Determine the [X, Y] coordinate at the center of the cell enclosing the given text.  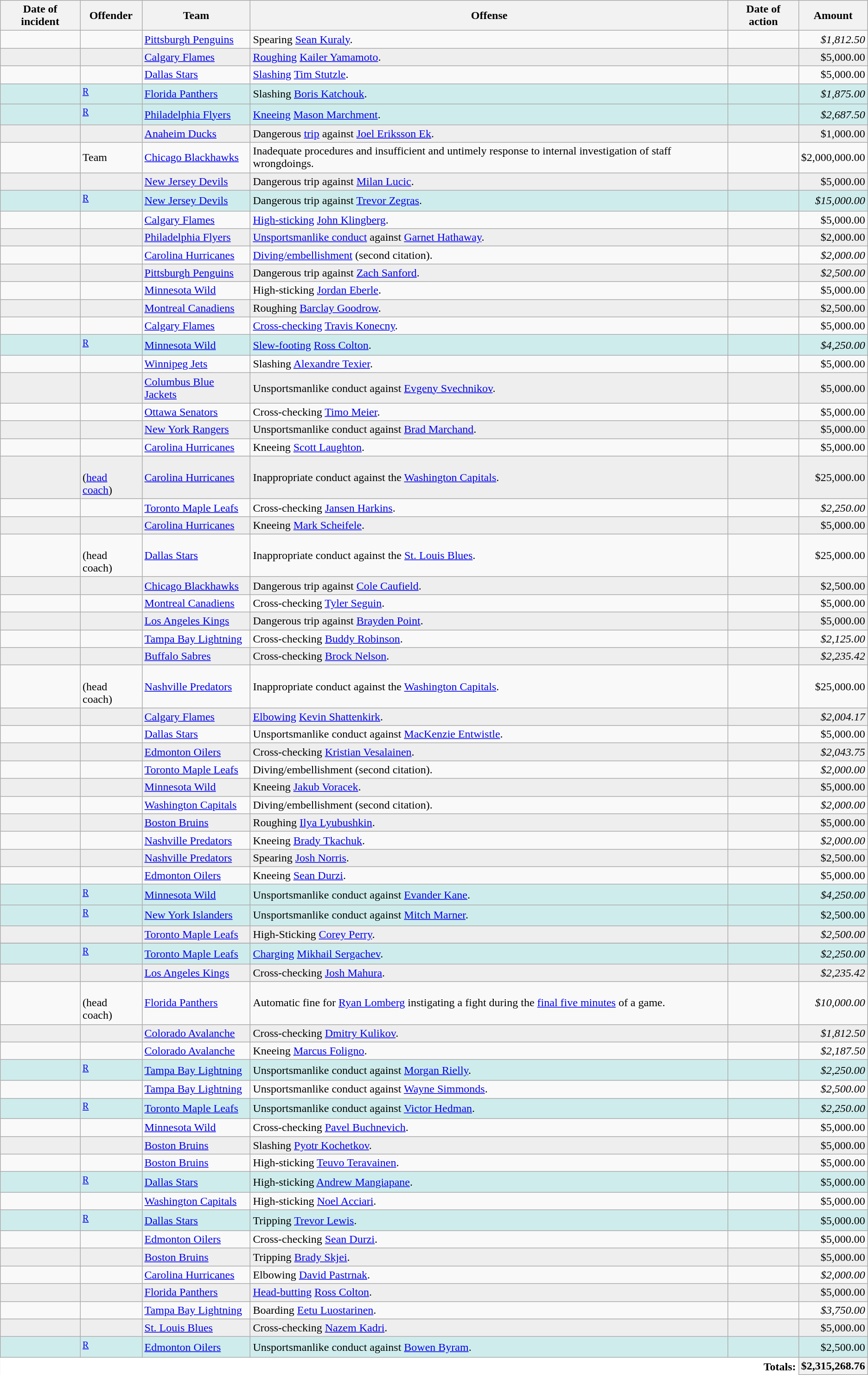
Cross-checking Jansen Harkins. [489, 508]
Elbowing David Pastrnak. [489, 1275]
Slashing Boris Katchouk. [489, 94]
Anaheim Ducks [196, 134]
Buffalo Sabres [196, 656]
$2,125.00 [833, 639]
Roughing Kailer Yamamoto. [489, 57]
Cross-checking Travis Konecny. [489, 326]
Spearing Sean Kuraly. [489, 39]
Kneeing Scott Laughton. [489, 447]
Unsportsmanlike conduct against Garnet Hathaway. [489, 238]
Kneeing Sean Durzi. [489, 875]
Cross-checking Tyler Seguin. [489, 603]
$2,043.75 [833, 752]
$3,750.00 [833, 1310]
$2,187.50 [833, 1051]
Tripping Brady Skjei. [489, 1257]
Kneeing Brady Tkachuk. [489, 840]
Unsportsmanlike conduct against Brad Marchand. [489, 430]
Unsportsmanlike conduct against Mitch Marner. [489, 916]
High-sticking Teuvo Teravainen. [489, 1163]
$2,315,268.76 [833, 1366]
Cross-checking Buddy Robinson. [489, 639]
Dangerous trip against Zach Sanford. [489, 273]
Amount [833, 16]
Inadequate procedures and insufficient and untimely response to internal investigation of staff wrongdoings. [489, 158]
Slashing Tim Stutzle. [489, 75]
Unsportsmanlike conduct against MacKenzie Entwistle. [489, 734]
$1,875.00 [833, 94]
High-sticking Noel Acciari. [489, 1201]
Elbowing Kevin Shattenkirk. [489, 717]
Cross-checking Dmitry Kulikov. [489, 1033]
Dangerous trip against Brayden Point. [489, 621]
Kneeing Jakub Voracek. [489, 787]
Kneeing Marcus Foligno. [489, 1051]
Totals: [400, 1366]
Roughing Barclay Goodrow. [489, 308]
Slashing Alexandre Texier. [489, 364]
Columbus Blue Jackets [196, 388]
$10,000.00 [833, 1003]
Unsportsmanlike conduct against Morgan Rielly. [489, 1070]
Unsportsmanlike conduct against Bowen Byram. [489, 1347]
Slashing Pyotr Kochetkov. [489, 1145]
Winnipeg Jets [196, 364]
Cross-checking Josh Mahura. [489, 973]
Ottawa Senators [196, 412]
$15,000.00 [833, 200]
$1,000.00 [833, 134]
Cross-checking Timo Meier. [489, 412]
High-sticking John Klingberg. [489, 220]
Date of incident [40, 16]
Head-butting Ross Colton. [489, 1292]
Roughing Ilya Lyubushkin. [489, 822]
Automatic fine for Ryan Lomberg instigating a fight during the final five minutes of a game. [489, 1003]
Unsportsmanlike conduct against Victor Hedman. [489, 1109]
Cross-checking Kristian Vesalainen. [489, 752]
Unsportsmanlike conduct against Wayne Simmonds. [489, 1089]
Charging Mikhail Sergachev. [489, 954]
$2,687.50 [833, 115]
Slew-footing Ross Colton. [489, 345]
Unsportsmanlike conduct against Evander Kane. [489, 894]
New York Rangers [196, 430]
Kneeing Mason Marchment. [489, 115]
Tripping Trevor Lewis. [489, 1220]
Offense [489, 16]
Date of action [763, 16]
High-sticking Jordan Eberle. [489, 290]
St. Louis Blues [196, 1328]
High-sticking Andrew Mangiapane. [489, 1182]
High-Sticking Corey Perry. [489, 935]
Offender [111, 16]
$2,004.17 [833, 717]
Inappropriate conduct against the St. Louis Blues. [489, 555]
Dangerous trip against Joel Eriksson Ek. [489, 134]
Spearing Josh Norris. [489, 858]
Boarding Eetu Luostarinen. [489, 1310]
Cross-checking Brock Nelson. [489, 656]
Kneeing Mark Scheifele. [489, 525]
New York Islanders [196, 916]
Dangerous trip against Milan Lucic. [489, 181]
Dangerous trip against Cole Caufield. [489, 585]
Unsportsmanlike conduct against Evgeny Svechnikov. [489, 388]
Dangerous trip against Trevor Zegras. [489, 200]
Cross-checking Sean Durzi. [489, 1240]
Cross-checking Nazem Kadri. [489, 1328]
Cross-checking Pavel Buchnevich. [489, 1128]
$2,000,000.00 [833, 158]
